Pinpoint the cell where the given text exists, returning its (x, y) midpoint coordinate. 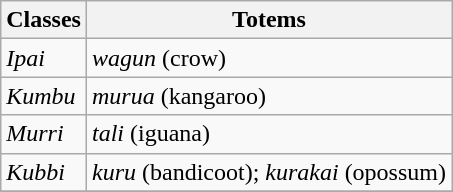
Classes (44, 20)
murua (kangaroo) (268, 96)
Murri (44, 134)
Totems (268, 20)
Ipai (44, 58)
wagun (crow) (268, 58)
Kubbi (44, 172)
kuru (bandicoot); kurakai (opossum) (268, 172)
Kumbu (44, 96)
tali (iguana) (268, 134)
